Locate the cell with the specified text and output its [X, Y] center coordinate. 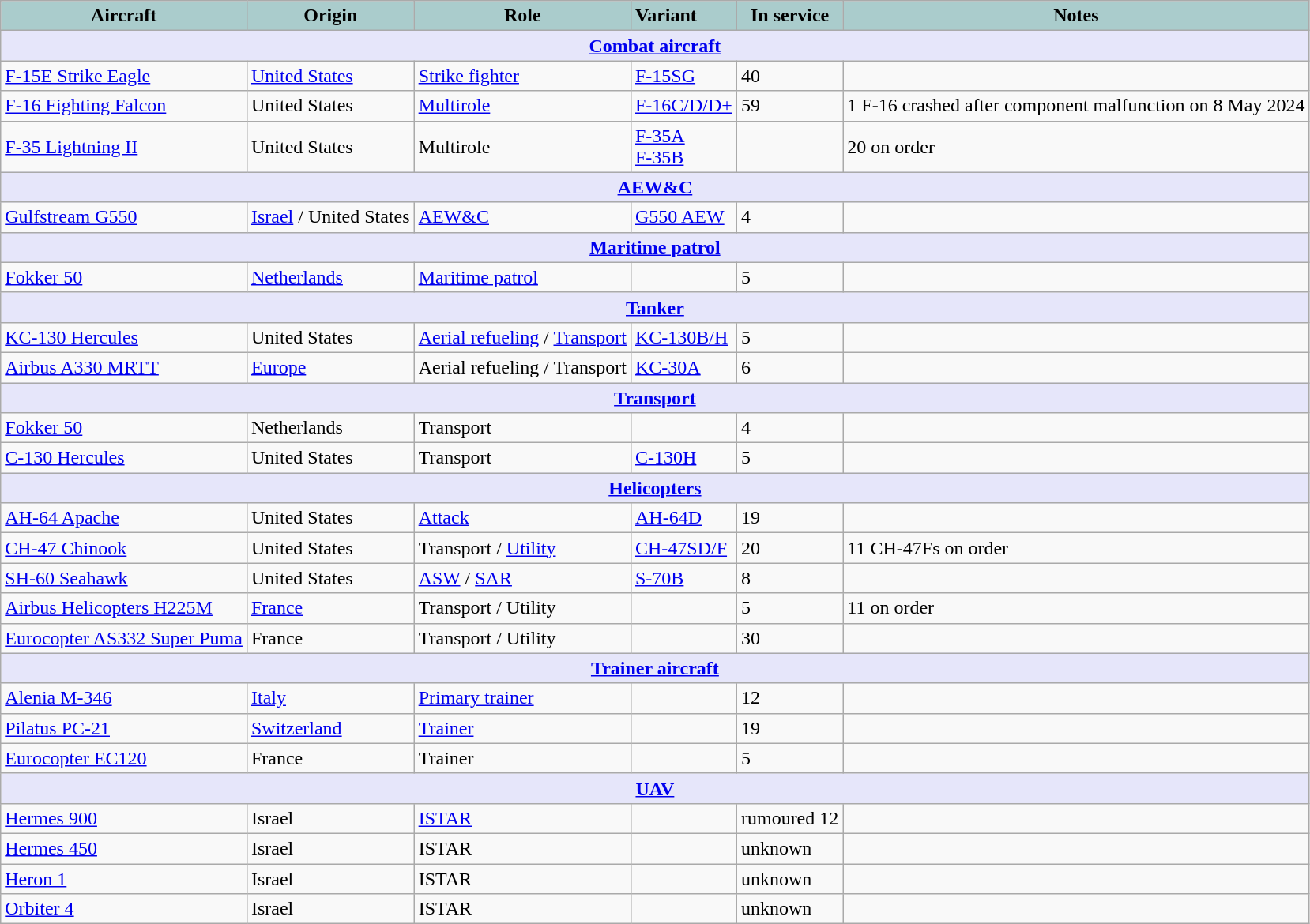
6 [789, 367]
Europe [330, 367]
Switzerland [330, 728]
Gulfstream G550 [124, 217]
rumoured 12 [789, 818]
Variant [683, 16]
11 on order [1076, 608]
Eurocopter EC120 [124, 758]
Italy [330, 698]
20 [789, 548]
Hermes 900 [124, 818]
Origin [330, 16]
Pilatus PC-21 [124, 728]
Heron 1 [124, 879]
Tanker [655, 307]
Alenia M-346 [124, 698]
F-35 Lightning II [124, 147]
Attack [522, 518]
Primary trainer [522, 698]
F-15E Strike Eagle [124, 76]
AH-64D [683, 518]
12 [789, 698]
Airbus Helicopters H225M [124, 608]
F-15SG [683, 76]
G550 AEW [683, 217]
8 [789, 578]
Helicopters [655, 488]
Eurocopter AS332 Super Puma [124, 638]
ASW / SAR [522, 578]
40 [789, 76]
Airbus A330 MRTT [124, 367]
F-16 Fighting Falcon [124, 106]
KC-30A [683, 367]
CH-47 Chinook [124, 548]
Israel / United States [330, 217]
Role [522, 16]
CH-47SD/F [683, 548]
C-130H [683, 458]
Orbiter 4 [124, 909]
KC-130 Hercules [124, 337]
11 CH-47Fs on order [1076, 548]
59 [789, 106]
SH-60 Seahawk [124, 578]
C-130 Hercules [124, 458]
In service [789, 16]
KC-130B/H [683, 337]
Trainer aircraft [655, 668]
S-70B [683, 578]
Aircraft [124, 16]
AH-64 Apache [124, 518]
F-16C/D/D+ [683, 106]
Combat aircraft [655, 46]
1 F-16 crashed after component malfunction on 8 May 2024 [1076, 106]
Notes [1076, 16]
20 on order [1076, 147]
Strike fighter [522, 76]
Hermes 450 [124, 848]
F-35AF-35B [683, 147]
UAV [655, 788]
30 [789, 638]
